From the cell containing the given text, extract its center point as [x, y] coordinate. 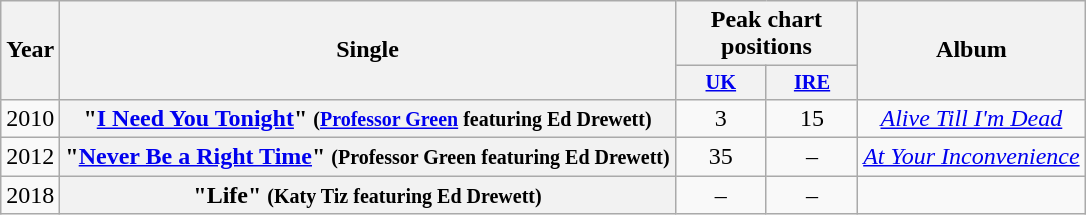
2012 [30, 157]
Album [972, 50]
"Never Be a Right Time" (Professor Green featuring Ed Drewett) [368, 157]
At Your Inconvenience [972, 157]
IRE [812, 83]
Alive Till I'm Dead [972, 118]
Peak chartpositions [766, 34]
35 [720, 157]
Single [368, 50]
15 [812, 118]
2010 [30, 118]
UK [720, 83]
"Life" (Katy Tiz featuring Ed Drewett) [368, 195]
"I Need You Tonight" (Professor Green featuring Ed Drewett) [368, 118]
Year [30, 50]
2018 [30, 195]
3 [720, 118]
